From the cell containing the given text, extract its center point as [x, y] coordinate. 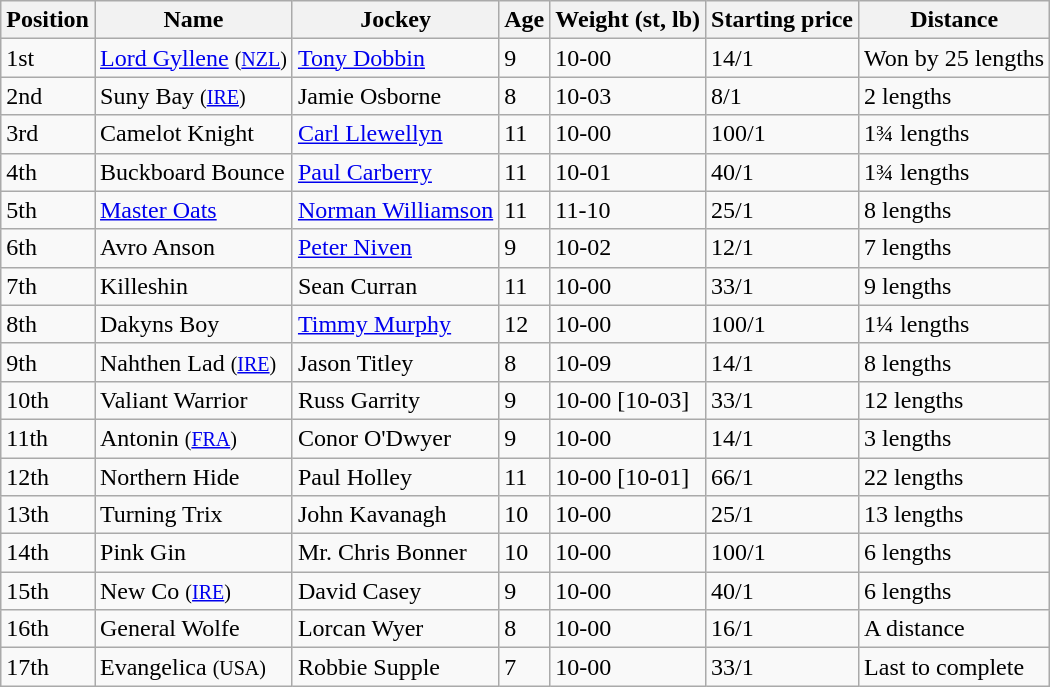
7th [48, 286]
12 lengths [954, 400]
10-03 [628, 96]
Age [524, 20]
13 lengths [954, 515]
Killeshin [193, 286]
Northern Hide [193, 477]
12th [48, 477]
12/1 [782, 248]
Distance [954, 20]
6th [48, 248]
Camelot Knight [193, 134]
4th [48, 172]
5th [48, 210]
17th [48, 667]
Robbie Supple [395, 667]
7 [524, 667]
Evangelica (USA) [193, 667]
Sean Curran [395, 286]
9 lengths [954, 286]
10-01 [628, 172]
Valiant Warrior [193, 400]
Weight (st, lb) [628, 20]
Nahthen Lad (IRE) [193, 362]
Carl Llewellyn [395, 134]
Master Oats [193, 210]
Dakyns Boy [193, 324]
1¼ lengths [954, 324]
16th [48, 629]
Position [48, 20]
Conor O'Dwyer [395, 438]
Avro Anson [193, 248]
2nd [48, 96]
8th [48, 324]
16/1 [782, 629]
Buckboard Bounce [193, 172]
Jason Titley [395, 362]
Paul Holley [395, 477]
Antonin (FRA) [193, 438]
2 lengths [954, 96]
12 [524, 324]
Suny Bay (IRE) [193, 96]
Name [193, 20]
22 lengths [954, 477]
David Casey [395, 591]
Paul Carberry [395, 172]
9th [48, 362]
10-00 [10-01] [628, 477]
New Co (IRE) [193, 591]
Russ Garrity [395, 400]
Lorcan Wyer [395, 629]
Tony Dobbin [395, 58]
Mr. Chris Bonner [395, 553]
13th [48, 515]
1st [48, 58]
Norman Williamson [395, 210]
3rd [48, 134]
8/1 [782, 96]
Turning Trix [193, 515]
10th [48, 400]
General Wolfe [193, 629]
14th [48, 553]
66/1 [782, 477]
John Kavanagh [395, 515]
Jockey [395, 20]
3 lengths [954, 438]
A distance [954, 629]
10-00 [10-03] [628, 400]
Peter Niven [395, 248]
15th [48, 591]
Won by 25 lengths [954, 58]
11th [48, 438]
7 lengths [954, 248]
Timmy Murphy [395, 324]
10-02 [628, 248]
Last to complete [954, 667]
Pink Gin [193, 553]
10-09 [628, 362]
11-10 [628, 210]
Jamie Osborne [395, 96]
Lord Gyllene (NZL) [193, 58]
Starting price [782, 20]
